Pinpoint the cell where the given text exists, returning its (x, y) midpoint coordinate. 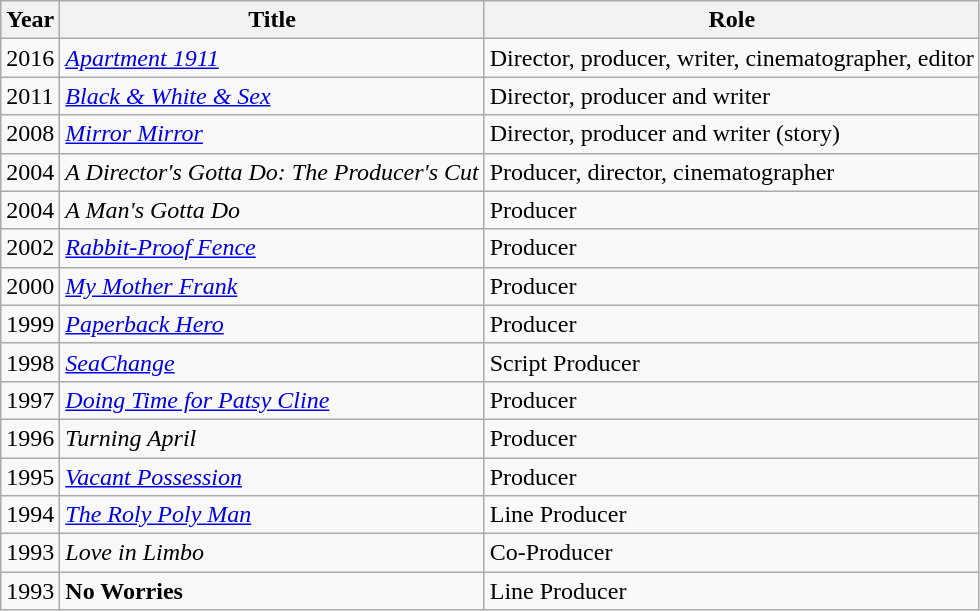
Title (272, 20)
Doing Time for Patsy Cline (272, 400)
Paperback Hero (272, 324)
Year (30, 20)
2000 (30, 286)
1998 (30, 362)
1997 (30, 400)
Producer, director, cinematographer (732, 172)
Role (732, 20)
Vacant Possession (272, 477)
1994 (30, 515)
A Man's Gotta Do (272, 210)
1995 (30, 477)
Apartment 1911 (272, 58)
The Roly Poly Man (272, 515)
A Director's Gotta Do: The Producer's Cut (272, 172)
My Mother Frank (272, 286)
2002 (30, 248)
2008 (30, 134)
Director, producer and writer (story) (732, 134)
2011 (30, 96)
Director, producer, writer, cinematographer, editor (732, 58)
SeaChange (272, 362)
Black & White & Sex (272, 96)
Mirror Mirror (272, 134)
No Worries (272, 591)
Script Producer (732, 362)
1996 (30, 438)
Director, producer and writer (732, 96)
2016 (30, 58)
Turning April (272, 438)
1999 (30, 324)
Love in Limbo (272, 553)
Rabbit-Proof Fence (272, 248)
Co-Producer (732, 553)
